Return the (x, y) coordinate for the center point of the cell that contains the specified text.  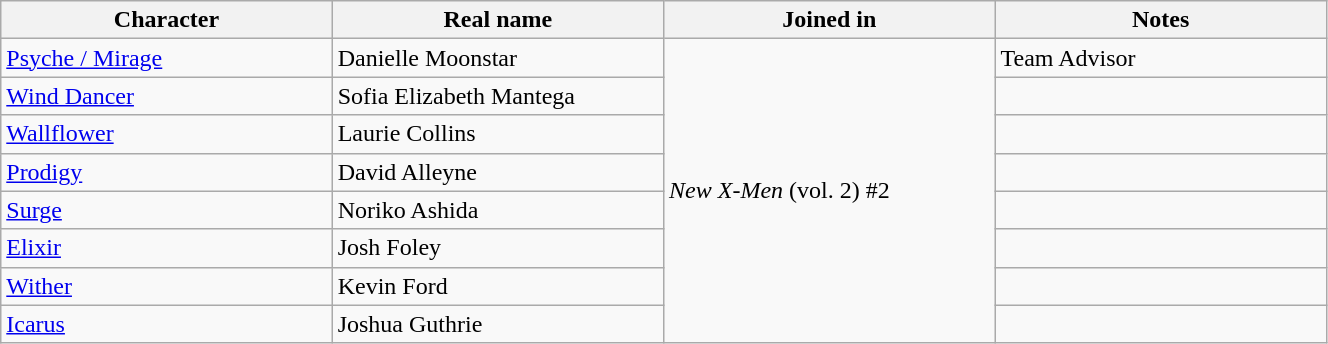
Kevin Ford (498, 286)
Notes (1160, 20)
Wither (166, 286)
Wallflower (166, 134)
Icarus (166, 324)
Noriko Ashida (498, 210)
Psyche / Mirage (166, 58)
Prodigy (166, 172)
Wind Dancer (166, 96)
Joshua Guthrie (498, 324)
Elixir (166, 248)
New X-Men (vol. 2) #2 (830, 191)
Sofia Elizabeth Mantega (498, 96)
Danielle Moonstar (498, 58)
Joined in (830, 20)
Team Advisor (1160, 58)
David Alleyne (498, 172)
Josh Foley (498, 248)
Surge (166, 210)
Character (166, 20)
Real name (498, 20)
Laurie Collins (498, 134)
